Detect which cell encompasses the target text, then output its (x, y) center coordinate. 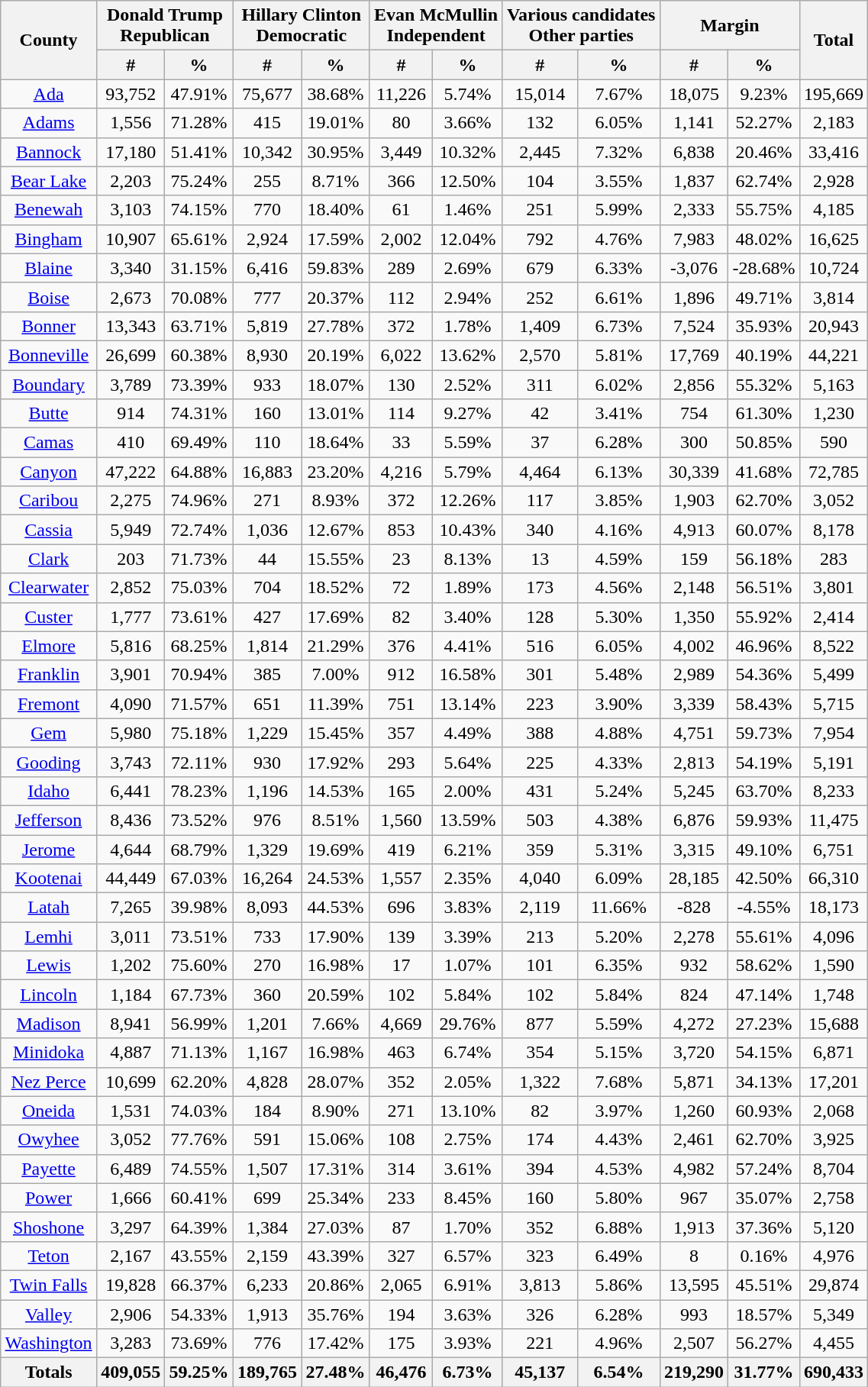
388 (540, 733)
55.75% (763, 210)
Hillary ClintonDemocratic (301, 26)
13.14% (467, 704)
Evan McMullinIndependent (436, 26)
6.35% (619, 966)
5.20% (619, 937)
7,524 (693, 326)
7,265 (130, 908)
4,913 (693, 530)
Ada (49, 94)
37 (540, 443)
17.92% (336, 762)
114 (402, 414)
2,119 (540, 908)
Custer (49, 617)
Oneida (49, 1111)
419 (402, 850)
4,090 (130, 704)
3,901 (130, 675)
415 (267, 123)
66,310 (834, 879)
1,556 (130, 123)
74.03% (198, 1111)
16,625 (834, 239)
679 (540, 268)
Jefferson (49, 820)
17.69% (336, 617)
Margin (730, 26)
Power (49, 1198)
174 (540, 1140)
3.93% (467, 1343)
12.67% (336, 530)
44,221 (834, 355)
35.76% (336, 1314)
55.32% (763, 384)
59.83% (336, 268)
6.09% (619, 879)
62.20% (198, 1082)
11,226 (402, 94)
112 (402, 297)
2.52% (467, 384)
2,673 (130, 297)
101 (540, 966)
54.36% (763, 675)
34.13% (763, 1082)
66.37% (198, 1285)
2,928 (834, 181)
357 (402, 733)
7.67% (619, 94)
933 (267, 384)
3,789 (130, 384)
159 (693, 559)
591 (267, 1140)
13,343 (130, 326)
4,216 (402, 472)
14.53% (336, 791)
27.78% (336, 326)
5,349 (834, 1314)
1,141 (693, 123)
195,669 (834, 94)
776 (267, 1343)
20,943 (834, 326)
71.57% (198, 704)
189,765 (267, 1372)
35.07% (763, 1198)
4.56% (619, 588)
385 (267, 675)
61.30% (763, 414)
132 (540, 123)
Idaho (49, 791)
1,196 (267, 791)
2,203 (130, 181)
3.55% (619, 181)
54.33% (198, 1314)
4,464 (540, 472)
1,531 (130, 1111)
3.97% (619, 1111)
60.38% (198, 355)
60.41% (198, 1198)
20.59% (336, 995)
47.14% (763, 995)
Madison (49, 1024)
912 (402, 675)
8,436 (130, 820)
696 (402, 908)
87 (402, 1227)
55.61% (763, 937)
28,185 (693, 879)
3.83% (467, 908)
3.40% (467, 617)
18.64% (336, 443)
8,233 (834, 791)
Elmore (49, 646)
1.89% (467, 588)
44,449 (130, 879)
1,384 (267, 1227)
4.43% (619, 1140)
233 (402, 1198)
173 (540, 588)
Shoshone (49, 1227)
Bonner (49, 326)
6.54% (619, 1372)
2,275 (130, 501)
Payette (49, 1169)
165 (402, 791)
8.13% (467, 559)
45.51% (763, 1285)
463 (402, 1053)
15.55% (336, 559)
12.04% (467, 239)
Totals (49, 1372)
16,264 (267, 879)
5.64% (467, 762)
1,230 (834, 414)
47.91% (198, 94)
10.43% (467, 530)
56.18% (763, 559)
Camas (49, 443)
311 (540, 384)
County (49, 40)
18.52% (336, 588)
5.99% (619, 210)
1,560 (402, 820)
73.51% (198, 937)
74.31% (198, 414)
Latah (49, 908)
394 (540, 1169)
19,828 (130, 1285)
2,852 (130, 588)
5,980 (130, 733)
9.23% (763, 94)
60.93% (763, 1111)
221 (540, 1343)
427 (267, 617)
75.03% (198, 588)
29.76% (467, 1024)
117 (540, 501)
73.61% (198, 617)
-3,076 (693, 268)
853 (402, 530)
13 (540, 559)
16.58% (467, 675)
8.90% (336, 1111)
5,949 (130, 530)
Kootenai (49, 879)
932 (693, 966)
4.53% (619, 1169)
Twin Falls (49, 1285)
175 (402, 1343)
1.07% (467, 966)
Clark (49, 559)
4,644 (130, 850)
1,036 (267, 530)
42.50% (763, 879)
70.94% (198, 675)
51.41% (198, 152)
8,930 (267, 355)
35.93% (763, 326)
270 (267, 966)
4.38% (619, 820)
63.70% (763, 791)
56.51% (763, 588)
49.71% (763, 297)
3,339 (693, 704)
2,507 (693, 1343)
1,896 (693, 297)
21.29% (336, 646)
5,245 (693, 791)
Bonneville (49, 355)
27.48% (336, 1372)
12.26% (467, 501)
18.57% (763, 1314)
15.06% (336, 1140)
78.23% (198, 791)
1,229 (267, 733)
1,903 (693, 501)
3.66% (467, 123)
1,814 (267, 646)
8,704 (834, 1169)
75.24% (198, 181)
340 (540, 530)
5,191 (834, 762)
2,148 (693, 588)
1.70% (467, 1227)
704 (267, 588)
Bingham (49, 239)
7.00% (336, 675)
6,416 (267, 268)
56.27% (763, 1343)
93,752 (130, 94)
1,666 (130, 1198)
6,441 (130, 791)
2,570 (540, 355)
-28.68% (763, 268)
80 (402, 123)
1.78% (467, 326)
4.33% (619, 762)
194 (402, 1314)
73.69% (198, 1343)
2,278 (693, 937)
17,769 (693, 355)
50.85% (763, 443)
4,751 (693, 733)
8.93% (336, 501)
792 (540, 239)
1,260 (693, 1111)
2,813 (693, 762)
3,813 (540, 1285)
914 (130, 414)
Lewis (49, 966)
1,409 (540, 326)
2,758 (834, 1198)
Bannock (49, 152)
590 (834, 443)
213 (540, 937)
71.28% (198, 123)
75.18% (198, 733)
Boise (49, 297)
64.88% (198, 472)
Teton (49, 1256)
6.61% (619, 297)
754 (693, 414)
2,414 (834, 617)
993 (693, 1314)
Lemhi (49, 937)
15,014 (540, 94)
4,982 (693, 1169)
8.51% (336, 820)
2,167 (130, 1256)
20.19% (336, 355)
6,233 (267, 1285)
6,838 (693, 152)
4.59% (619, 559)
7.32% (619, 152)
1,557 (402, 879)
6,871 (834, 1053)
301 (540, 675)
Total (834, 40)
71.73% (198, 559)
39.98% (198, 908)
4,976 (834, 1256)
376 (402, 646)
1,748 (834, 995)
6.21% (467, 850)
43.55% (198, 1256)
5.79% (467, 472)
54.19% (763, 762)
2,924 (267, 239)
46,476 (402, 1372)
516 (540, 646)
4,887 (130, 1053)
17.90% (336, 937)
5.81% (619, 355)
360 (267, 995)
Benewah (49, 210)
354 (540, 1053)
26,699 (130, 355)
2.05% (467, 1082)
777 (267, 297)
359 (540, 850)
5,871 (693, 1082)
68.25% (198, 646)
2,906 (130, 1314)
733 (267, 937)
7,954 (834, 733)
72 (402, 588)
19.01% (336, 123)
1,202 (130, 966)
3.90% (619, 704)
4,185 (834, 210)
62.74% (763, 181)
2.69% (467, 268)
326 (540, 1314)
203 (130, 559)
223 (540, 704)
10,907 (130, 239)
4,455 (834, 1343)
5.15% (619, 1053)
8,178 (834, 530)
289 (402, 268)
19.69% (336, 850)
5,715 (834, 704)
3,340 (130, 268)
65.61% (198, 239)
13.10% (467, 1111)
5,163 (834, 384)
2,445 (540, 152)
61 (402, 210)
3,283 (130, 1343)
18,173 (834, 908)
4,040 (540, 879)
283 (834, 559)
74.96% (198, 501)
20.86% (336, 1285)
-4.55% (763, 908)
6.49% (619, 1256)
6.74% (467, 1053)
3,297 (130, 1227)
29,874 (834, 1285)
409,055 (130, 1372)
75,677 (267, 94)
8.45% (467, 1198)
27.03% (336, 1227)
824 (693, 995)
Franklin (49, 675)
15.45% (336, 733)
8 (693, 1256)
74.15% (198, 210)
Gooding (49, 762)
7,983 (693, 239)
130 (402, 384)
104 (540, 181)
225 (540, 762)
1,201 (267, 1024)
20.46% (763, 152)
1,322 (540, 1082)
3,801 (834, 588)
48.02% (763, 239)
30.95% (336, 152)
Washington (49, 1343)
255 (267, 181)
18.40% (336, 210)
4,002 (693, 646)
41.68% (763, 472)
930 (267, 762)
Minidoka (49, 1053)
69.49% (198, 443)
58.62% (763, 966)
2,461 (693, 1140)
49.10% (763, 850)
27.23% (763, 1024)
699 (267, 1198)
1,184 (130, 995)
18,075 (693, 94)
Bear Lake (49, 181)
6,022 (402, 355)
42 (540, 414)
2.00% (467, 791)
Clearwater (49, 588)
5.24% (619, 791)
967 (693, 1198)
6.57% (467, 1256)
5.30% (619, 617)
8,093 (267, 908)
71.13% (198, 1053)
3.41% (619, 414)
2,002 (402, 239)
4.88% (619, 733)
10,342 (267, 152)
751 (402, 704)
74.55% (198, 1169)
5.31% (619, 850)
Butte (49, 414)
3.63% (467, 1314)
1,507 (267, 1169)
77.76% (198, 1140)
45,137 (540, 1372)
219,290 (693, 1372)
Caribou (49, 501)
108 (402, 1140)
Donald TrumpRepublican (165, 26)
24.53% (336, 879)
6,489 (130, 1169)
0.16% (763, 1256)
Various candidatesOther parties (581, 26)
7.68% (619, 1082)
17.59% (336, 239)
8.71% (336, 181)
17.31% (336, 1169)
11.39% (336, 704)
1,777 (130, 617)
5.74% (467, 94)
770 (267, 210)
64.39% (198, 1227)
43.39% (336, 1256)
6,751 (834, 850)
3.61% (467, 1169)
1,329 (267, 850)
60.07% (763, 530)
3,315 (693, 850)
110 (267, 443)
70.08% (198, 297)
1,350 (693, 617)
Owyhee (49, 1140)
Adams (49, 123)
Fremont (49, 704)
2,159 (267, 1256)
37.36% (763, 1227)
13.01% (336, 414)
3,743 (130, 762)
68.79% (198, 850)
3.85% (619, 501)
5,816 (130, 646)
4,096 (834, 937)
Valley (49, 1314)
15,688 (834, 1024)
5,120 (834, 1227)
59.25% (198, 1372)
73.39% (198, 384)
3,720 (693, 1053)
13.62% (467, 355)
31.15% (198, 268)
13.59% (467, 820)
2,068 (834, 1111)
2,333 (693, 210)
4.49% (467, 733)
4,669 (402, 1024)
2,989 (693, 675)
3,103 (130, 210)
11,475 (834, 820)
63.71% (198, 326)
44 (267, 559)
6.91% (467, 1285)
3,449 (402, 152)
410 (130, 443)
5,499 (834, 675)
6.02% (619, 384)
Jerome (49, 850)
8,941 (130, 1024)
4.16% (619, 530)
17,201 (834, 1082)
128 (540, 617)
3,814 (834, 297)
11.66% (619, 908)
2.75% (467, 1140)
56.99% (198, 1024)
57.24% (763, 1169)
1,167 (267, 1053)
47,222 (130, 472)
67.03% (198, 879)
18.07% (336, 384)
10,699 (130, 1082)
366 (402, 181)
25.34% (336, 1198)
2,183 (834, 123)
503 (540, 820)
252 (540, 297)
23 (402, 559)
72.74% (198, 530)
Nez Perce (49, 1082)
3.39% (467, 937)
431 (540, 791)
54.15% (763, 1053)
6.33% (619, 268)
2,856 (693, 384)
5.80% (619, 1198)
3,011 (130, 937)
2,065 (402, 1285)
17,180 (130, 152)
314 (402, 1169)
Lincoln (49, 995)
30,339 (693, 472)
16,883 (267, 472)
52.27% (763, 123)
10,724 (834, 268)
6.13% (619, 472)
327 (402, 1256)
28.07% (336, 1082)
6.88% (619, 1227)
31.77% (763, 1372)
13,595 (693, 1285)
Cassia (49, 530)
17 (402, 966)
1,837 (693, 181)
38.68% (336, 94)
877 (540, 1024)
73.52% (198, 820)
4.96% (619, 1343)
23.20% (336, 472)
6,876 (693, 820)
1.46% (467, 210)
9.27% (467, 414)
4.41% (467, 646)
Boundary (49, 384)
139 (402, 937)
4,828 (267, 1082)
8,522 (834, 646)
Gem (49, 733)
33,416 (834, 152)
72.11% (198, 762)
20.37% (336, 297)
2.35% (467, 879)
10.32% (467, 152)
33 (402, 443)
Canyon (49, 472)
59.73% (763, 733)
17.42% (336, 1343)
2.94% (467, 297)
293 (402, 762)
55.92% (763, 617)
40.19% (763, 355)
300 (693, 443)
3,925 (834, 1140)
44.53% (336, 908)
976 (267, 820)
323 (540, 1256)
7.66% (336, 1024)
690,433 (834, 1372)
58.43% (763, 704)
251 (540, 210)
651 (267, 704)
4.76% (619, 239)
5.48% (619, 675)
-828 (693, 908)
4,272 (693, 1024)
67.73% (198, 995)
Blaine (49, 268)
184 (267, 1111)
5,819 (267, 326)
12.50% (467, 181)
5.86% (619, 1285)
72,785 (834, 472)
59.93% (763, 820)
75.60% (198, 966)
46.96% (763, 646)
1,590 (834, 966)
